Search for the cell housing the specified text and yield its (x, y) center coordinate. 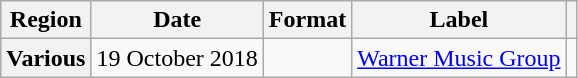
Date (177, 20)
Region (46, 20)
Various (46, 58)
19 October 2018 (177, 58)
Format (307, 20)
Label (459, 20)
Warner Music Group (459, 58)
